For the text-containing cell, return its midpoint in (X, Y) coordinate format. 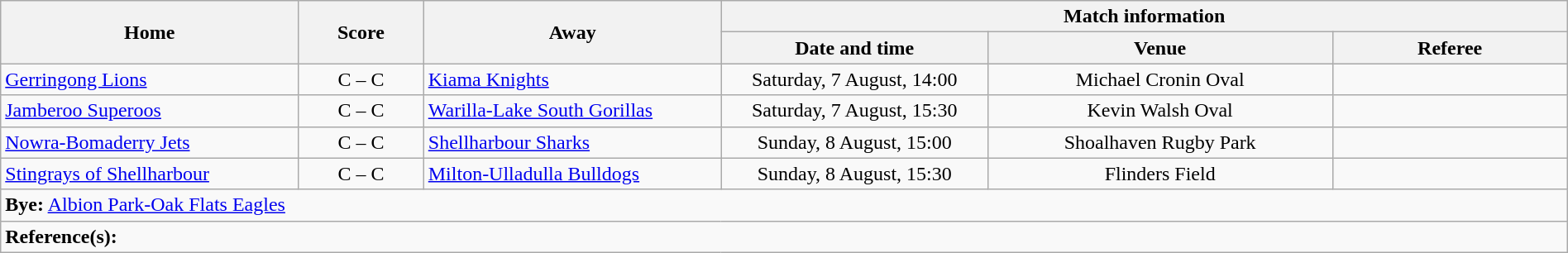
Referee (1450, 48)
Score (361, 32)
Gerringong Lions (150, 79)
Shoalhaven Rugby Park (1159, 142)
Saturday, 7 August, 15:30 (854, 111)
Stingrays of Shellharbour (150, 174)
Nowra-Bomaderry Jets (150, 142)
Venue (1159, 48)
Home (150, 32)
Reference(s): (784, 236)
Warilla-Lake South Gorillas (572, 111)
Milton-Ulladulla Bulldogs (572, 174)
Bye: Albion Park-Oak Flats Eagles (784, 205)
Michael Cronin Oval (1159, 79)
Saturday, 7 August, 14:00 (854, 79)
Date and time (854, 48)
Kiama Knights (572, 79)
Sunday, 8 August, 15:00 (854, 142)
Jamberoo Superoos (150, 111)
Away (572, 32)
Match information (1145, 17)
Kevin Walsh Oval (1159, 111)
Shellharbour Sharks (572, 142)
Sunday, 8 August, 15:30 (854, 174)
Flinders Field (1159, 174)
